Detect which cell encompasses the target text, then output its (X, Y) center coordinate. 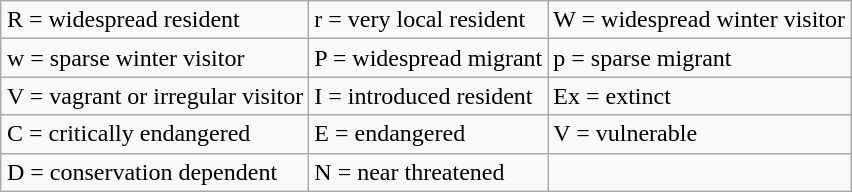
W = widespread winter visitor (700, 20)
D = conservation dependent (154, 172)
w = sparse winter visitor (154, 58)
I = introduced resident (428, 96)
C = critically endangered (154, 134)
E = endangered (428, 134)
V = vagrant or irregular visitor (154, 96)
p = sparse migrant (700, 58)
P = widespread migrant (428, 58)
V = vulnerable (700, 134)
Ex = extinct (700, 96)
N = near threatened (428, 172)
R = widespread resident (154, 20)
r = very local resident (428, 20)
